Find where the given text appears and provide that cell's center as (x, y) coordinate. 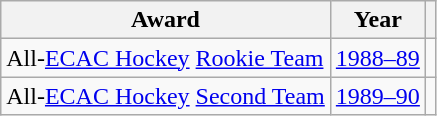
Award (166, 20)
Year (378, 20)
1988–89 (378, 58)
All-ECAC Hockey Second Team (166, 96)
All-ECAC Hockey Rookie Team (166, 58)
1989–90 (378, 96)
